Search for the cell housing the specified text and yield its [x, y] center coordinate. 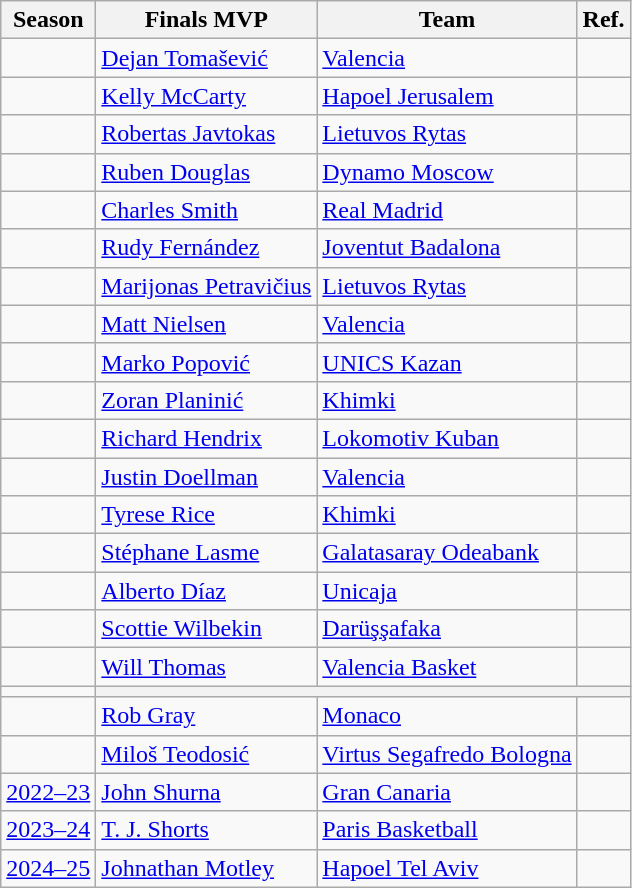
Monaco [447, 716]
Virtus Segafredo Bologna [447, 754]
Kelly McCarty [206, 96]
2023–24 [48, 830]
Richard Hendrix [206, 438]
Marko Popović [206, 362]
Will Thomas [206, 667]
Zoran Planinić [206, 400]
Team [447, 20]
Dejan Tomašević [206, 58]
Miloš Teodosić [206, 754]
Alberto Díaz [206, 591]
Marijonas Petravičius [206, 286]
Hapoel Jerusalem [447, 96]
Paris Basketball [447, 830]
Robertas Javtokas [206, 134]
Stéphane Lasme [206, 553]
Darüşşafaka [447, 629]
Matt Nielsen [206, 324]
2022–23 [48, 792]
John Shurna [206, 792]
Rob Gray [206, 716]
T. J. Shorts [206, 830]
Charles Smith [206, 210]
Joventut Badalona [447, 248]
Hapoel Tel Aviv [447, 868]
Ref. [604, 20]
Tyrese Rice [206, 515]
Season [48, 20]
Rudy Fernández [206, 248]
Lokomotiv Kuban [447, 438]
Justin Doellman [206, 477]
Ruben Douglas [206, 172]
Dynamo Moscow [447, 172]
Real Madrid [447, 210]
Johnathan Motley [206, 868]
Galatasaray Odeabank [447, 553]
Gran Canaria [447, 792]
2024–25 [48, 868]
UNICS Kazan [447, 362]
Unicaja [447, 591]
Scottie Wilbekin [206, 629]
Finals MVP [206, 20]
Valencia Basket [447, 667]
